Search for the cell housing the specified text and yield its [x, y] center coordinate. 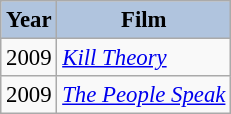
Year [29, 20]
The People Speak [144, 95]
Kill Theory [144, 58]
Film [144, 20]
